From the cell containing the given text, extract its center point as [x, y] coordinate. 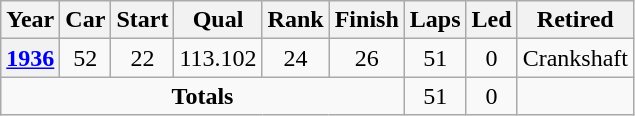
Finish [366, 20]
Rank [296, 20]
Car [86, 20]
22 [142, 58]
Year [30, 20]
Qual [218, 20]
26 [366, 58]
1936 [30, 58]
Led [492, 20]
Laps [435, 20]
Retired [575, 20]
Crankshaft [575, 58]
113.102 [218, 58]
24 [296, 58]
Start [142, 20]
Totals [203, 96]
52 [86, 58]
